Find where the given text appears and provide that cell's center as (X, Y) coordinate. 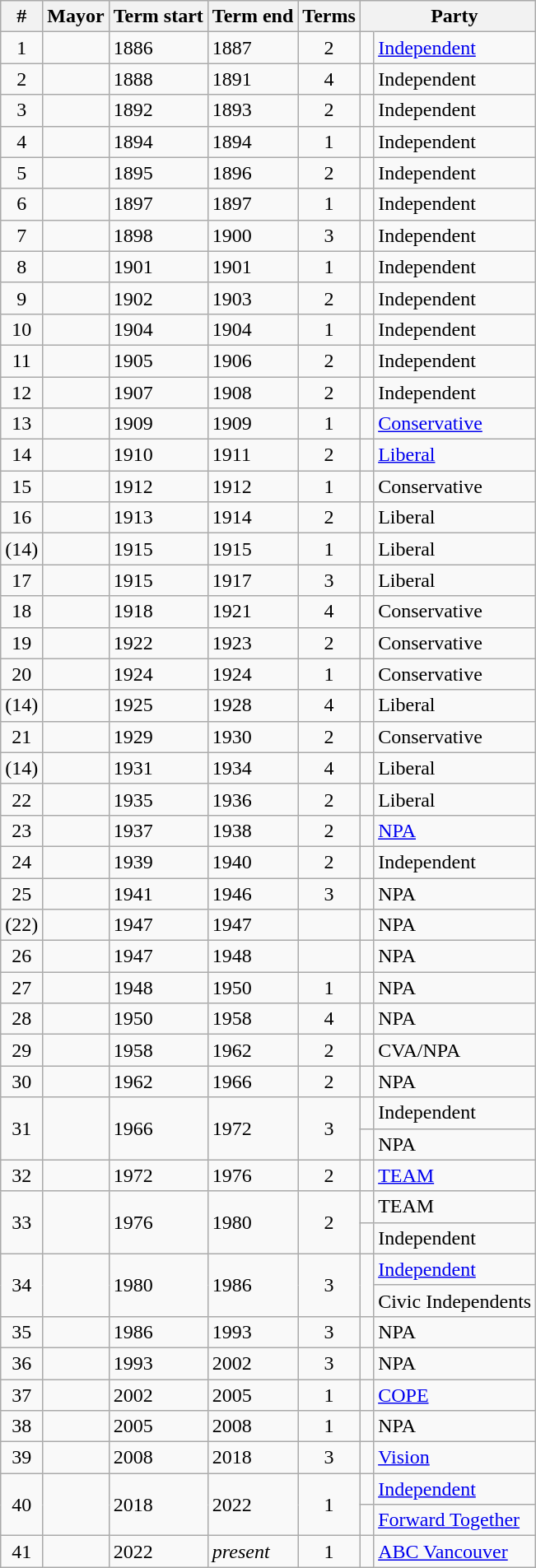
36 (21, 1363)
1906 (253, 361)
1930 (253, 737)
28 (21, 1019)
1929 (158, 737)
34 (21, 1285)
1914 (253, 518)
1917 (253, 580)
1888 (158, 79)
13 (21, 424)
1940 (253, 862)
31 (21, 1128)
1936 (253, 799)
# (21, 16)
1925 (158, 705)
25 (21, 893)
1921 (253, 612)
1941 (158, 893)
35 (21, 1332)
16 (21, 518)
1898 (158, 235)
1895 (158, 173)
1935 (158, 799)
1928 (253, 705)
27 (21, 988)
5 (21, 173)
1931 (158, 768)
6 (21, 204)
33 (21, 1222)
Term end (253, 16)
1903 (253, 298)
1892 (158, 110)
Forward Together (454, 1520)
39 (21, 1458)
1905 (158, 361)
40 (21, 1505)
Term start (158, 16)
26 (21, 956)
1908 (253, 393)
Terms (329, 16)
1922 (158, 643)
24 (21, 862)
1907 (158, 393)
present (253, 1552)
32 (21, 1175)
37 (21, 1395)
1937 (158, 831)
1900 (253, 235)
1891 (253, 79)
Civic Independents (454, 1300)
14 (21, 455)
41 (21, 1552)
8 (21, 267)
1918 (158, 612)
18 (21, 612)
1939 (158, 862)
1902 (158, 298)
1887 (253, 48)
1934 (253, 768)
1886 (158, 48)
12 (21, 393)
11 (21, 361)
15 (21, 486)
(22) (21, 925)
1913 (158, 518)
COPE (454, 1395)
10 (21, 329)
1910 (158, 455)
9 (21, 298)
Vision (454, 1458)
1893 (253, 110)
17 (21, 580)
30 (21, 1082)
23 (21, 831)
ABC Vancouver (454, 1552)
1911 (253, 455)
1938 (253, 831)
20 (21, 674)
1923 (253, 643)
Mayor (76, 16)
7 (21, 235)
19 (21, 643)
Party (454, 16)
1896 (253, 173)
21 (21, 737)
22 (21, 799)
29 (21, 1050)
38 (21, 1426)
1946 (253, 893)
CVA/NPA (454, 1050)
